Identify which cell holds the provided text, then report its [x, y] central coordinate. 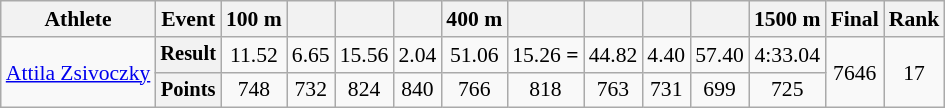
6.65 [311, 55]
Points [188, 90]
732 [311, 90]
100 m [254, 19]
17 [914, 72]
2.04 [417, 55]
15.26 = [545, 55]
44.82 [614, 55]
1500 m [788, 19]
Attila Zsivoczky [78, 72]
748 [254, 90]
840 [417, 90]
824 [364, 90]
7646 [855, 72]
Final [855, 19]
4.40 [666, 55]
51.06 [474, 55]
11.52 [254, 55]
4:33.04 [788, 55]
766 [474, 90]
Result [188, 55]
725 [788, 90]
818 [545, 90]
57.40 [720, 55]
731 [666, 90]
Rank [914, 19]
763 [614, 90]
15.56 [364, 55]
Athlete [78, 19]
699 [720, 90]
Event [188, 19]
400 m [474, 19]
